From the cell containing the given text, extract its center point as (x, y) coordinate. 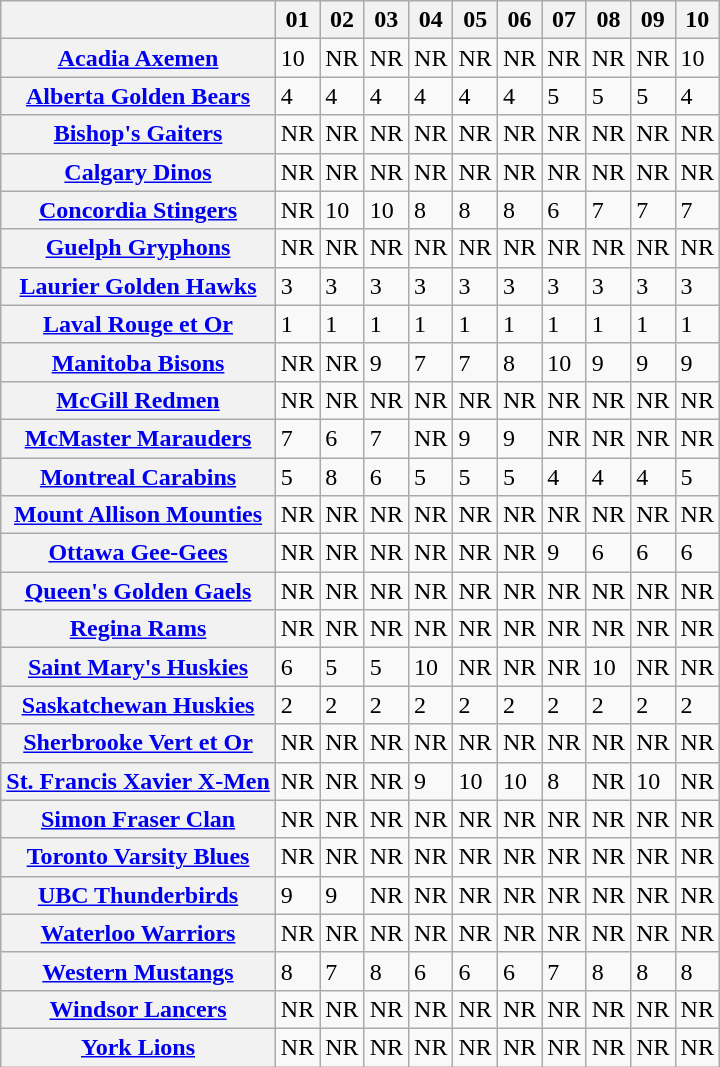
Windsor Lancers (138, 1009)
08 (608, 20)
Manitoba Bisons (138, 362)
McMaster Marauders (138, 438)
Concordia Stingers (138, 210)
Saskatchewan Huskies (138, 705)
01 (297, 20)
St. Francis Xavier X-Men (138, 781)
03 (386, 20)
07 (564, 20)
04 (431, 20)
06 (519, 20)
Mount Allison Mounties (138, 515)
Toronto Varsity Blues (138, 857)
Simon Fraser Clan (138, 819)
Ottawa Gee-Gees (138, 553)
UBC Thunderbirds (138, 895)
Saint Mary's Huskies (138, 667)
Calgary Dinos (138, 172)
Western Mustangs (138, 971)
Guelph Gryphons (138, 248)
Sherbrooke Vert et Or (138, 743)
05 (475, 20)
Waterloo Warriors (138, 933)
Montreal Carabins (138, 477)
Bishop's Gaiters (138, 134)
02 (342, 20)
09 (653, 20)
Queen's Golden Gaels (138, 591)
Alberta Golden Bears (138, 96)
Regina Rams (138, 629)
York Lions (138, 1047)
Laurier Golden Hawks (138, 286)
McGill Redmen (138, 400)
Laval Rouge et Or (138, 324)
Acadia Axemen (138, 58)
